For the text-containing cell, return its midpoint in (x, y) coordinate format. 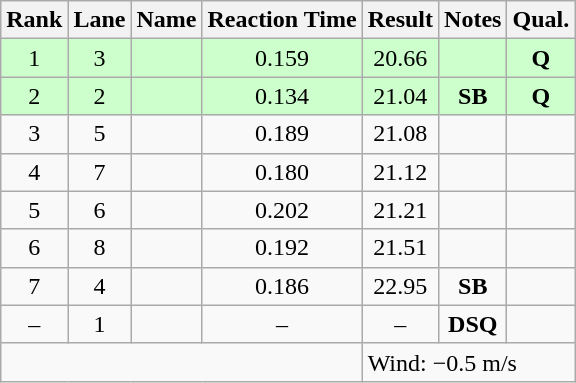
Lane (100, 20)
DSQ (473, 324)
0.180 (282, 172)
20.66 (400, 58)
0.186 (282, 286)
0.159 (282, 58)
Result (400, 20)
22.95 (400, 286)
8 (100, 248)
Wind: −0.5 m/s (468, 362)
Reaction Time (282, 20)
21.51 (400, 248)
21.21 (400, 210)
0.189 (282, 134)
Rank (34, 20)
0.202 (282, 210)
0.134 (282, 96)
21.08 (400, 134)
Qual. (541, 20)
21.12 (400, 172)
0.192 (282, 248)
Notes (473, 20)
Name (166, 20)
21.04 (400, 96)
